Pinpoint the cell where the given text exists, returning its [X, Y] midpoint coordinate. 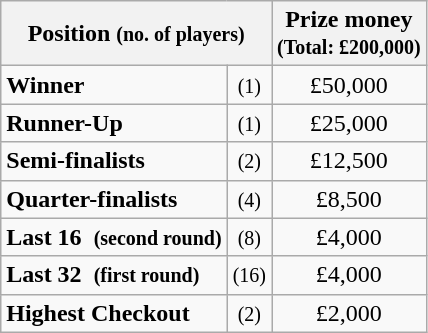
(8) [249, 237]
Last 16 (second round) [114, 237]
Runner-Up [114, 123]
£2,000 [350, 313]
Highest Checkout [114, 313]
Semi-finalists [114, 161]
(4) [249, 199]
Prize money(Total: £200,000) [350, 34]
£8,500 [350, 199]
Position (no. of players) [136, 34]
Quarter-finalists [114, 199]
£25,000 [350, 123]
(16) [249, 275]
£50,000 [350, 85]
Winner [114, 85]
£12,500 [350, 161]
Last 32 (first round) [114, 275]
